Search for the cell housing the specified text and yield its (x, y) center coordinate. 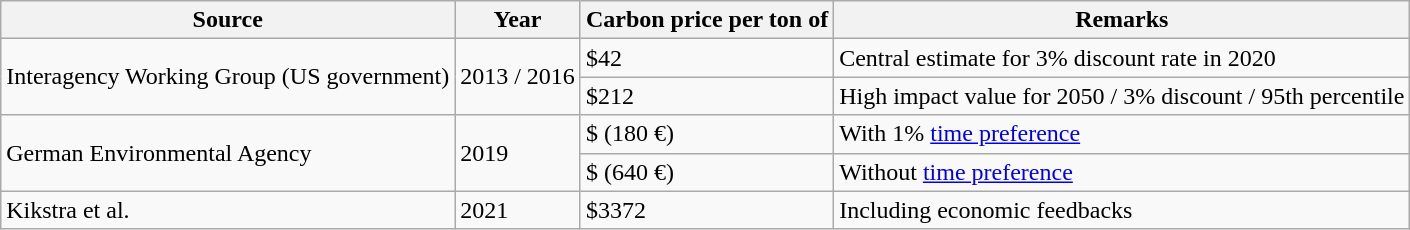
$3372 (706, 210)
Including economic feedbacks (1122, 210)
2019 (518, 153)
Central estimate for 3% discount rate in 2020 (1122, 58)
$42 (706, 58)
German Environmental Agency (228, 153)
$ (640 €) (706, 172)
Year (518, 20)
Kikstra et al. (228, 210)
With 1% time preference (1122, 134)
2021 (518, 210)
Interagency Working Group (US government) (228, 77)
2013 / 2016 (518, 77)
Carbon price per ton of (706, 20)
$212 (706, 96)
Source (228, 20)
High impact value for 2050 / 3% discount / 95th percentile (1122, 96)
$ (180 €) (706, 134)
Remarks (1122, 20)
Without time preference (1122, 172)
